Pinpoint the cell where the given text exists, returning its [X, Y] midpoint coordinate. 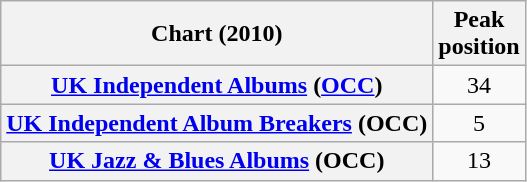
UK Independent Album Breakers (OCC) [217, 123]
Peakposition [479, 34]
13 [479, 161]
Chart (2010) [217, 34]
5 [479, 123]
UK Independent Albums (OCC) [217, 85]
34 [479, 85]
UK Jazz & Blues Albums (OCC) [217, 161]
